For the text-containing cell, return its midpoint in [x, y] coordinate format. 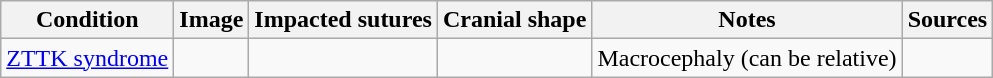
Condition [88, 20]
Cranial shape [514, 20]
Image [212, 20]
Macrocephaly (can be relative) [747, 58]
Sources [948, 20]
Notes [747, 20]
ZTTK syndrome [88, 58]
Impacted sutures [344, 20]
